Determine the (x, y) coordinate at the center of the cell enclosing the given text.  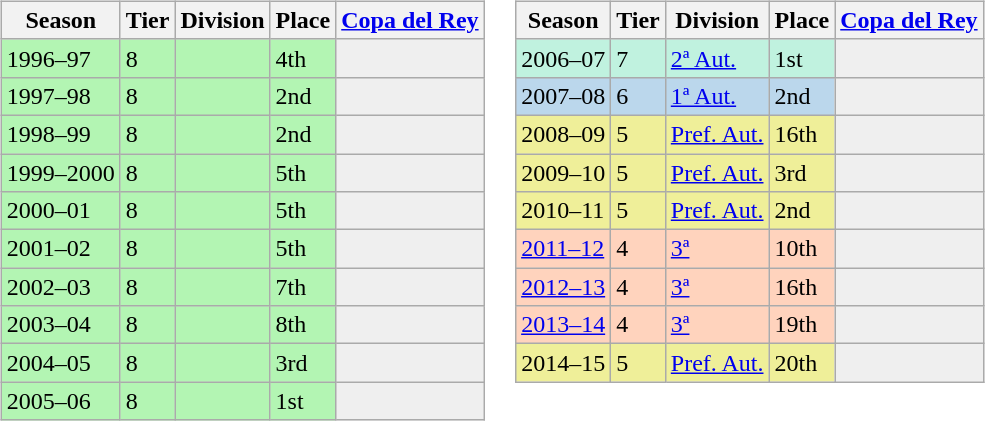
2002–03 (60, 287)
10th (802, 249)
2005–06 (60, 401)
2004–05 (60, 363)
8th (303, 325)
2014–15 (564, 363)
2010–11 (564, 211)
2012–13 (564, 287)
2013–14 (564, 325)
6 (638, 96)
1ª Aut. (717, 96)
2006–07 (564, 58)
2003–04 (60, 325)
1996–97 (60, 58)
2007–08 (564, 96)
2001–02 (60, 249)
2011–12 (564, 249)
19th (802, 325)
20th (802, 363)
2008–09 (564, 134)
2009–10 (564, 173)
7 (638, 58)
1999–2000 (60, 173)
2ª Aut. (717, 58)
7th (303, 287)
1997–98 (60, 96)
4th (303, 58)
1998–99 (60, 134)
2000–01 (60, 211)
